Provide the (X, Y) coordinate of the cell's center where the given text is located.  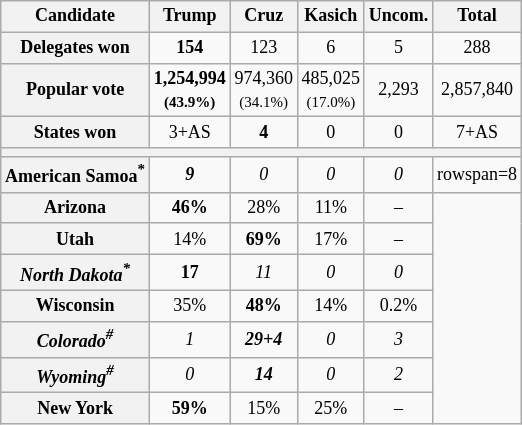
974,360 (34.1%) (264, 90)
rowspan=8 (478, 175)
14 (264, 375)
Candidate (76, 16)
Wyoming# (76, 375)
Trump (190, 16)
46% (190, 208)
Colorado# (76, 339)
288 (478, 48)
Utah (76, 238)
Popular vote (76, 90)
11 (264, 273)
29+4 (264, 339)
Total (478, 16)
3+AS (190, 132)
59% (190, 408)
35% (190, 306)
New York (76, 408)
6 (330, 48)
48% (264, 306)
1,254,994(43.9%) (190, 90)
States won (76, 132)
1 (190, 339)
American Samoa* (76, 175)
28% (264, 208)
2,857,840 (478, 90)
Uncom. (398, 16)
25% (330, 408)
4 (264, 132)
69% (264, 238)
154 (190, 48)
Wisconsin (76, 306)
17% (330, 238)
2,293 (398, 90)
Delegates won (76, 48)
0.2% (398, 306)
North Dakota* (76, 273)
11% (330, 208)
5 (398, 48)
9 (190, 175)
485,025 (17.0%) (330, 90)
Kasich (330, 16)
123 (264, 48)
Arizona (76, 208)
2 (398, 375)
15% (264, 408)
17 (190, 273)
3 (398, 339)
7+AS (478, 132)
Cruz (264, 16)
